Locate the cell with the specified text and output its [x, y] center coordinate. 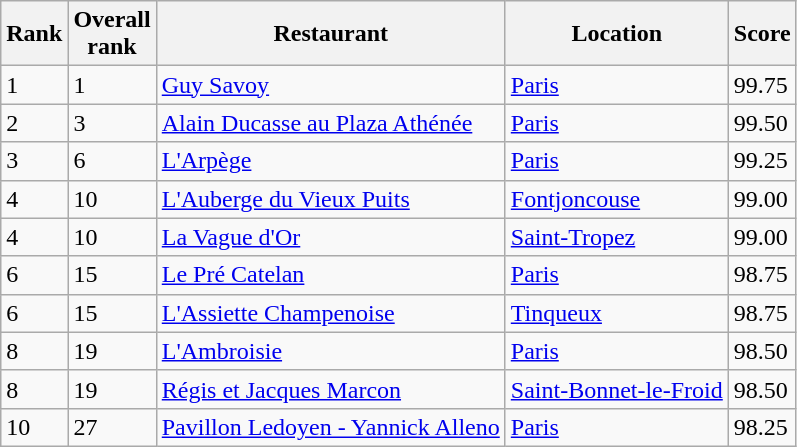
Alain Ducasse au Plaza Athénée [330, 123]
Régis et Jacques Marcon [330, 389]
L'Assiette Champenoise [330, 313]
2 [34, 123]
Location [616, 34]
Score [762, 34]
L'Auberge du Vieux Puits [330, 199]
99.25 [762, 161]
Overallrank [112, 34]
27 [112, 427]
99.75 [762, 85]
Tinqueux [616, 313]
Saint-Bonnet-le-Froid [616, 389]
Restaurant [330, 34]
99.50 [762, 123]
Rank [34, 34]
98.25 [762, 427]
L'Arpège [330, 161]
L'Ambroisie [330, 351]
Le Pré Catelan [330, 275]
Guy Savoy [330, 85]
Pavillon Ledoyen - Yannick Alleno [330, 427]
La Vague d'Or [330, 237]
Saint-Tropez [616, 237]
Fontjoncouse [616, 199]
